Find where the given text appears and provide that cell's center as [X, Y] coordinate. 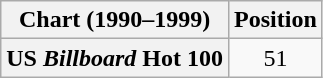
51 [276, 58]
Chart (1990–1999) [115, 20]
Position [276, 20]
US Billboard Hot 100 [115, 58]
